Return the [X, Y] coordinate for the center point of the cell that contains the specified text.  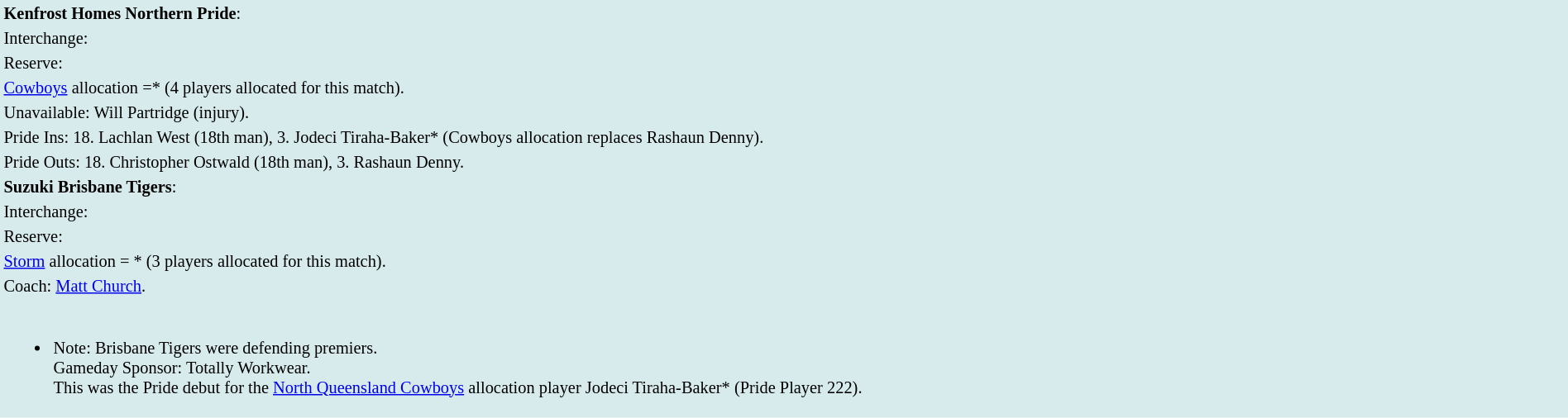
Unavailable: Will Partridge (injury). [784, 112]
Coach: Matt Church. [784, 286]
Suzuki Brisbane Tigers: [784, 187]
Storm allocation = * (3 players allocated for this match). [784, 261]
Pride Ins: 18. Lachlan West (18th man), 3. Jodeci Tiraha-Baker* (Cowboys allocation replaces Rashaun Denny). [784, 137]
Kenfrost Homes Northern Pride: [784, 13]
Cowboys allocation =* (4 players allocated for this match). [784, 88]
Pride Outs: 18. Christopher Ostwald (18th man), 3. Rashaun Denny. [784, 162]
